Extract the (X, Y) coordinate from the center of the cell holding the provided text.  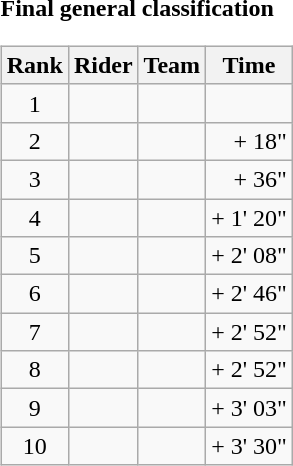
10 (34, 446)
Time (250, 65)
+ 36" (250, 179)
8 (34, 370)
5 (34, 256)
Rank (34, 65)
+ 2' 08" (250, 256)
+ 3' 30" (250, 446)
+ 18" (250, 141)
+ 3' 03" (250, 408)
3 (34, 179)
2 (34, 141)
Rider (103, 65)
9 (34, 408)
7 (34, 332)
Team (172, 65)
4 (34, 217)
+ 1' 20" (250, 217)
+ 2' 46" (250, 294)
1 (34, 103)
6 (34, 294)
